Determine the [X, Y] coordinate at the center of the cell enclosing the given text.  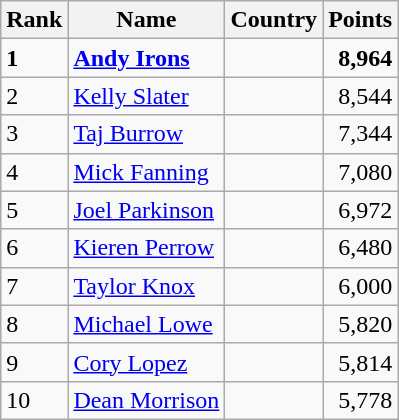
Country [274, 20]
Joel Parkinson [146, 210]
8,544 [360, 96]
Rank [34, 20]
Andy Irons [146, 58]
7,344 [360, 134]
9 [34, 362]
Kelly Slater [146, 96]
Mick Fanning [146, 172]
8,964 [360, 58]
6,972 [360, 210]
5,814 [360, 362]
Cory Lopez [146, 362]
Dean Morrison [146, 400]
3 [34, 134]
Michael Lowe [146, 324]
Taylor Knox [146, 286]
5,820 [360, 324]
4 [34, 172]
Points [360, 20]
5 [34, 210]
Name [146, 20]
7 [34, 286]
Taj Burrow [146, 134]
7,080 [360, 172]
1 [34, 58]
2 [34, 96]
6,480 [360, 248]
5,778 [360, 400]
8 [34, 324]
Kieren Perrow [146, 248]
10 [34, 400]
6,000 [360, 286]
6 [34, 248]
